Extract the [x, y] coordinate from the center of the cell holding the provided text.  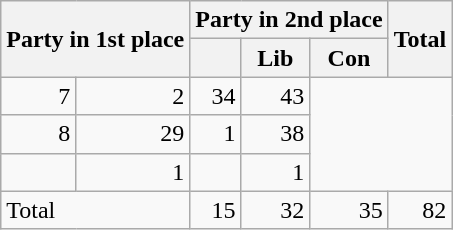
Party in 1st place [96, 39]
8 [38, 134]
82 [420, 210]
32 [276, 210]
Party in 2nd place [289, 20]
43 [276, 96]
34 [216, 96]
Con [349, 58]
38 [276, 134]
Lib [276, 58]
7 [38, 96]
29 [133, 134]
2 [133, 96]
35 [349, 210]
15 [216, 210]
